Output the [X, Y] coordinate of the center of the cell containing the given text.  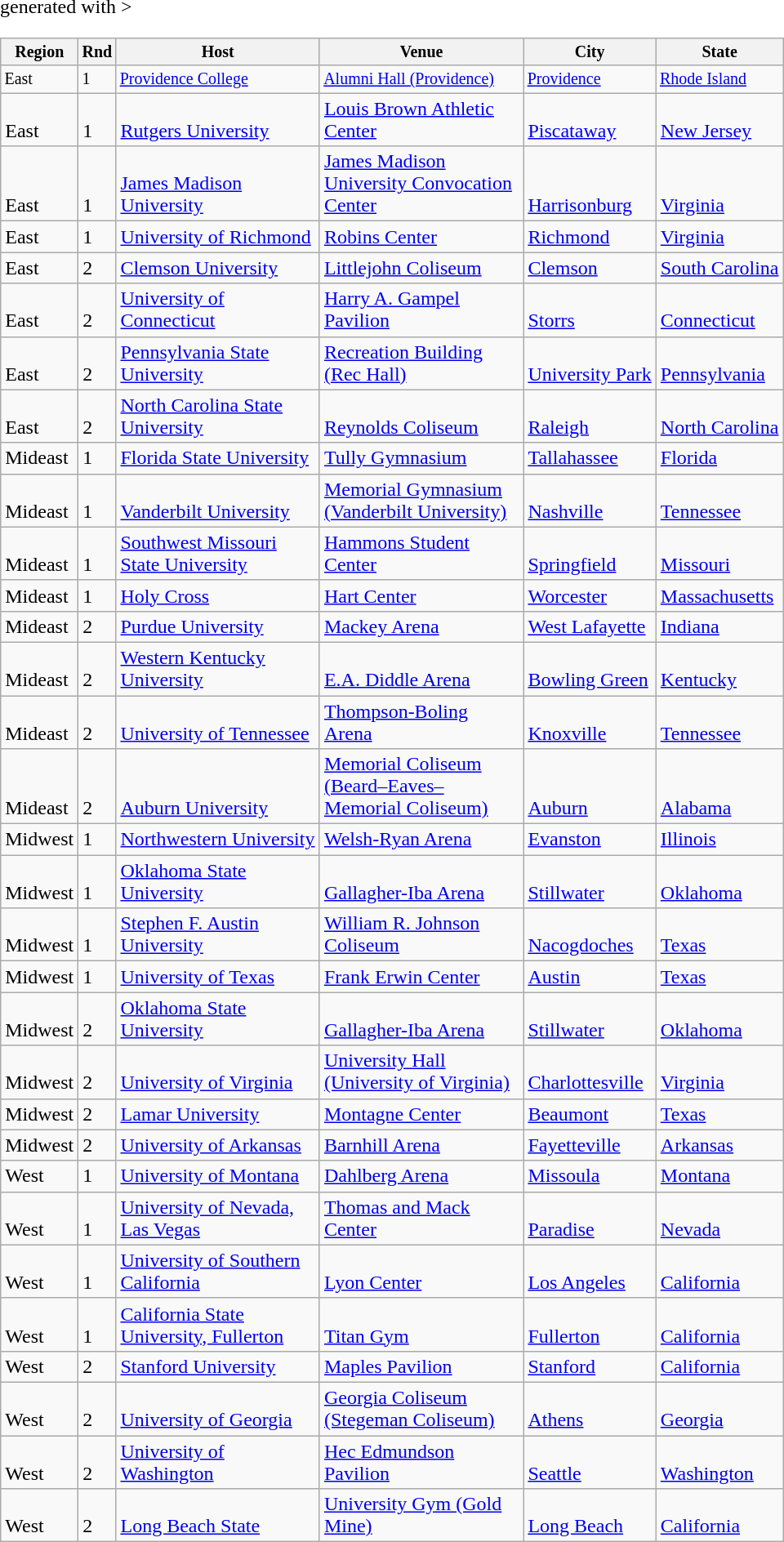
Raleigh [590, 417]
University Gym (Gold Mine) [421, 1516]
Stanford [590, 1366]
Reynolds Coliseum [421, 417]
Providence College [217, 78]
Rnd [97, 52]
Mackey Arena [421, 626]
Knoxville [590, 722]
Rutgers University [217, 119]
State [719, 52]
Stanford University [217, 1366]
Thompson-Boling Arena [421, 722]
Florida State University [217, 458]
Harrisonburg [590, 184]
Louis Brown Athletic Center [421, 119]
North Carolina State University [217, 417]
University of Montana [217, 1176]
Beaumont [590, 1114]
New Jersey [719, 119]
Fullerton [590, 1325]
William R. Johnson Coliseum [421, 934]
University of Washington [217, 1462]
University of Southern California [217, 1271]
Clemson [590, 268]
Illinois [719, 840]
Rhode Island [719, 78]
Bowling Green [590, 668]
Alumni Hall (Providence) [421, 78]
Titan Gym [421, 1325]
Austin [590, 977]
Arkansas [719, 1145]
Montana [719, 1176]
Piscataway [590, 119]
Paradise [590, 1219]
Kentucky [719, 668]
Auburn [590, 787]
Hec Edmundson Pavilion [421, 1462]
Florida [719, 458]
Stephen F. Austin University [217, 934]
Southwest Missouri State University [217, 554]
Evanston [590, 840]
University of Arkansas [217, 1145]
Memorial Coliseum (Beard–Eaves–Memorial Coliseum) [421, 787]
Alabama [719, 787]
Georgia [719, 1408]
Lyon Center [421, 1271]
University of Virginia [217, 1072]
Indiana [719, 626]
Fayetteville [590, 1145]
Region [39, 52]
Nashville [590, 500]
Long Beach State [217, 1516]
Tully Gymnasium [421, 458]
Springfield [590, 554]
Massachusetts [719, 595]
Nevada [719, 1219]
Host [217, 52]
Long Beach [590, 1516]
Richmond [590, 237]
Barnhill Arena [421, 1145]
E.A. Diddle Arena [421, 668]
Northwestern University [217, 840]
Clemson University [217, 268]
South Carolina [719, 268]
Charlottesville [590, 1072]
James Madison University [217, 184]
Lamar University [217, 1114]
Athens [590, 1408]
Memorial Gymnasium (Vanderbilt University) [421, 500]
North Carolina [719, 417]
Providence [590, 78]
Frank Erwin Center [421, 977]
University of Connecticut [217, 310]
Washington [719, 1462]
Worcester [590, 595]
Venue [421, 52]
Thomas and Mack Center [421, 1219]
Missouri [719, 554]
Maples Pavilion [421, 1366]
Auburn University [217, 787]
Purdue University [217, 626]
Storrs [590, 310]
Montagne Center [421, 1114]
Harry A. Gampel Pavilion [421, 310]
City [590, 52]
University of Georgia [217, 1408]
Pennsylvania [719, 363]
Welsh-Ryan Arena [421, 840]
Seattle [590, 1462]
Hammons Student Center [421, 554]
University Park [590, 363]
Western Kentucky University [217, 668]
Dahlberg Arena [421, 1176]
California State University, Fullerton [217, 1325]
Littlejohn Coliseum [421, 268]
University of Texas [217, 977]
University Hall (University of Virginia) [421, 1072]
Pennsylvania State University [217, 363]
Recreation Building (Rec Hall) [421, 363]
Robins Center [421, 237]
University of Tennessee [217, 722]
Tallahassee [590, 458]
Nacogdoches [590, 934]
West Lafayette [590, 626]
Holy Cross [217, 595]
Connecticut [719, 310]
Hart Center [421, 595]
Los Angeles [590, 1271]
Missoula [590, 1176]
Georgia Coliseum (Stegeman Coliseum) [421, 1408]
University of Richmond [217, 237]
University of Nevada, Las Vegas [217, 1219]
James Madison University Convocation Center [421, 184]
Vanderbilt University [217, 500]
